Identify which cell holds the provided text, then report its [x, y] central coordinate. 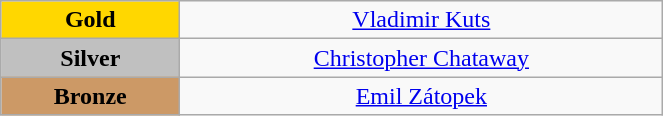
Gold [90, 20]
Vladimir Kuts [422, 20]
Emil Zátopek [422, 96]
Silver [90, 58]
Christopher Chataway [422, 58]
Bronze [90, 96]
